Detect which cell encompasses the target text, then output its (x, y) center coordinate. 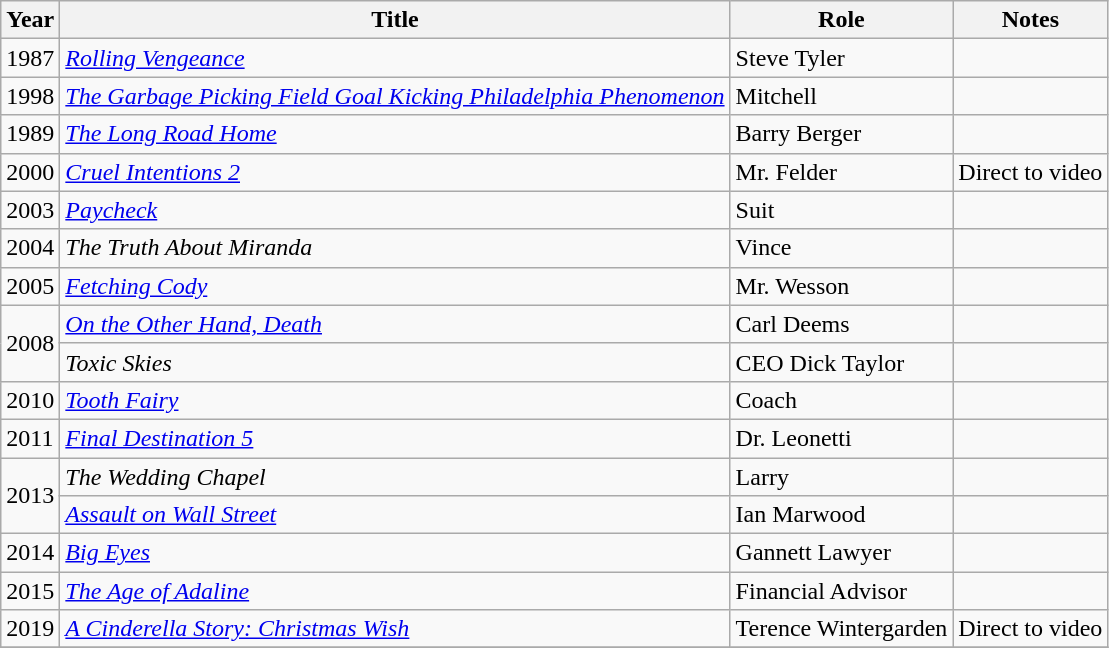
Mitchell (842, 96)
Financial Advisor (842, 591)
Rolling Vengeance (395, 58)
Fetching Cody (395, 286)
Title (395, 20)
2000 (30, 172)
2014 (30, 553)
The Wedding Chapel (395, 477)
Carl Deems (842, 324)
2003 (30, 210)
2010 (30, 400)
Tooth Fairy (395, 400)
Assault on Wall Street (395, 515)
Larry (842, 477)
Mr. Wesson (842, 286)
Final Destination 5 (395, 438)
2015 (30, 591)
Mr. Felder (842, 172)
Year (30, 20)
Toxic Skies (395, 362)
Role (842, 20)
The Garbage Picking Field Goal Kicking Philadelphia Phenomenon (395, 96)
The Long Road Home (395, 134)
Paycheck (395, 210)
The Age of Adaline (395, 591)
Ian Marwood (842, 515)
2011 (30, 438)
2008 (30, 343)
CEO Dick Taylor (842, 362)
Cruel Intentions 2 (395, 172)
1989 (30, 134)
1998 (30, 96)
The Truth About Miranda (395, 248)
Coach (842, 400)
Gannett Lawyer (842, 553)
Notes (1030, 20)
Barry Berger (842, 134)
Terence Wintergarden (842, 629)
1987 (30, 58)
2013 (30, 496)
Steve Tyler (842, 58)
Suit (842, 210)
Dr. Leonetti (842, 438)
2019 (30, 629)
A Cinderella Story: Christmas Wish (395, 629)
Vince (842, 248)
On the Other Hand, Death (395, 324)
Big Eyes (395, 553)
2004 (30, 248)
2005 (30, 286)
